Determine the [X, Y] coordinate at the center of the cell enclosing the given text.  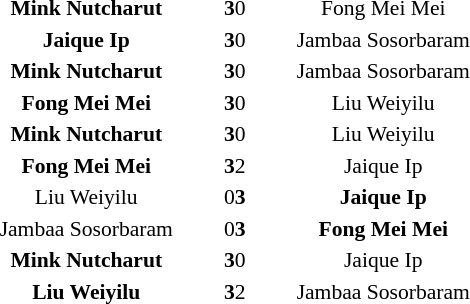
32 [234, 166]
